Determine the [x, y] coordinate at the center of the cell enclosing the given text.  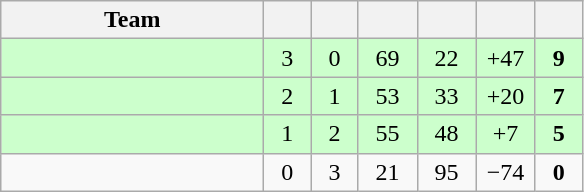
48 [446, 134]
53 [388, 96]
+7 [506, 134]
21 [388, 172]
Team [132, 20]
55 [388, 134]
33 [446, 96]
5 [558, 134]
9 [558, 58]
+47 [506, 58]
7 [558, 96]
95 [446, 172]
−74 [506, 172]
+20 [506, 96]
22 [446, 58]
69 [388, 58]
